Identify which cell holds the provided text, then report its (X, Y) central coordinate. 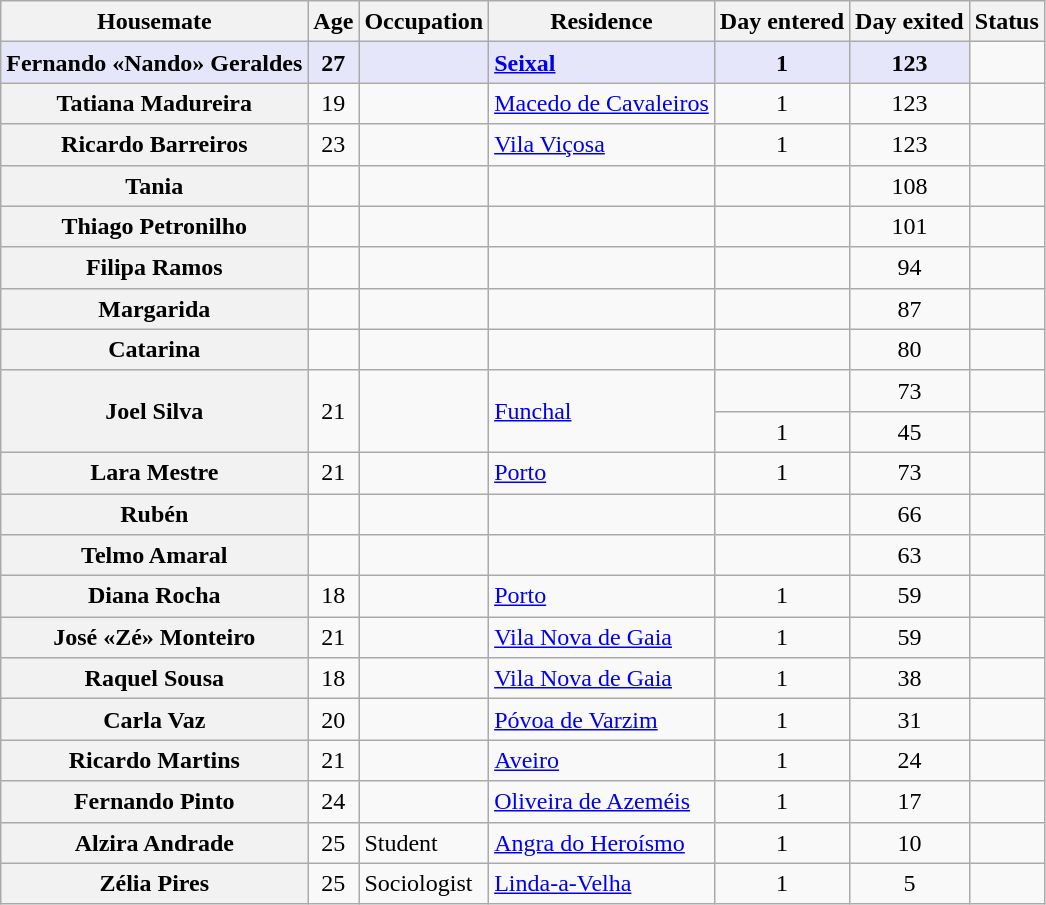
Day exited (910, 22)
Student (424, 842)
Funchal (602, 411)
Status (1006, 22)
108 (910, 186)
Alzira Andrade (154, 842)
80 (910, 350)
20 (334, 720)
Tania (154, 186)
Diana Rocha (154, 596)
Thiago Petronilho (154, 226)
Zélia Pires (154, 884)
63 (910, 556)
Linda-a-Velha (602, 884)
Raquel Sousa (154, 678)
Occupation (424, 22)
Ricardo Barreiros (154, 144)
87 (910, 308)
Rubén (154, 514)
45 (910, 432)
Macedo de Cavaleiros (602, 104)
17 (910, 802)
Filipa Ramos (154, 268)
Carla Vaz (154, 720)
Angra do Heroísmo (602, 842)
Housemate (154, 22)
Age (334, 22)
38 (910, 678)
Fernando Pinto (154, 802)
27 (334, 62)
31 (910, 720)
Aveiro (602, 760)
19 (334, 104)
Ricardo Martins (154, 760)
Catarina (154, 350)
Telmo Amaral (154, 556)
Margarida (154, 308)
5 (910, 884)
23 (334, 144)
101 (910, 226)
José «Zé» Monteiro (154, 638)
Fernando «Nando» Geraldes (154, 62)
Day entered (782, 22)
Seixal (602, 62)
Vila Viçosa (602, 144)
Joel Silva (154, 411)
66 (910, 514)
94 (910, 268)
Póvoa de Varzim (602, 720)
Sociologist (424, 884)
Lara Mestre (154, 472)
Oliveira de Azeméis (602, 802)
Tatiana Madureira (154, 104)
Residence (602, 22)
10 (910, 842)
